Locate the cell with the specified text and output its [X, Y] center coordinate. 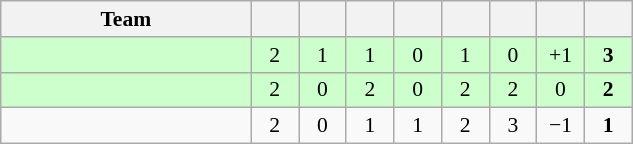
−1 [561, 126]
+1 [561, 55]
Team [126, 19]
